Search for the cell housing the specified text and yield its (X, Y) center coordinate. 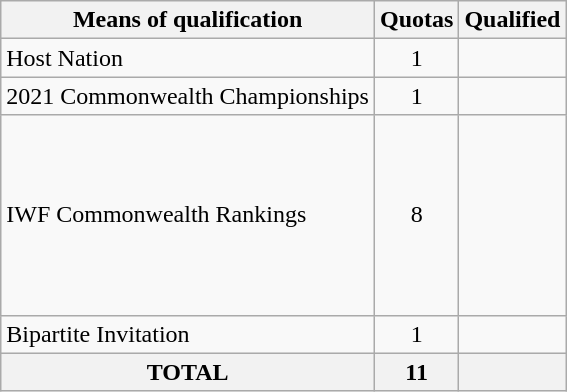
Host Nation (188, 58)
IWF Commonwealth Rankings (188, 215)
Quotas (416, 20)
8 (416, 215)
2021 Commonwealth Championships (188, 96)
Means of qualification (188, 20)
TOTAL (188, 372)
Bipartite Invitation (188, 334)
11 (416, 372)
Qualified (512, 20)
